Provide the (X, Y) coordinate of the cell's center where the given text is located.  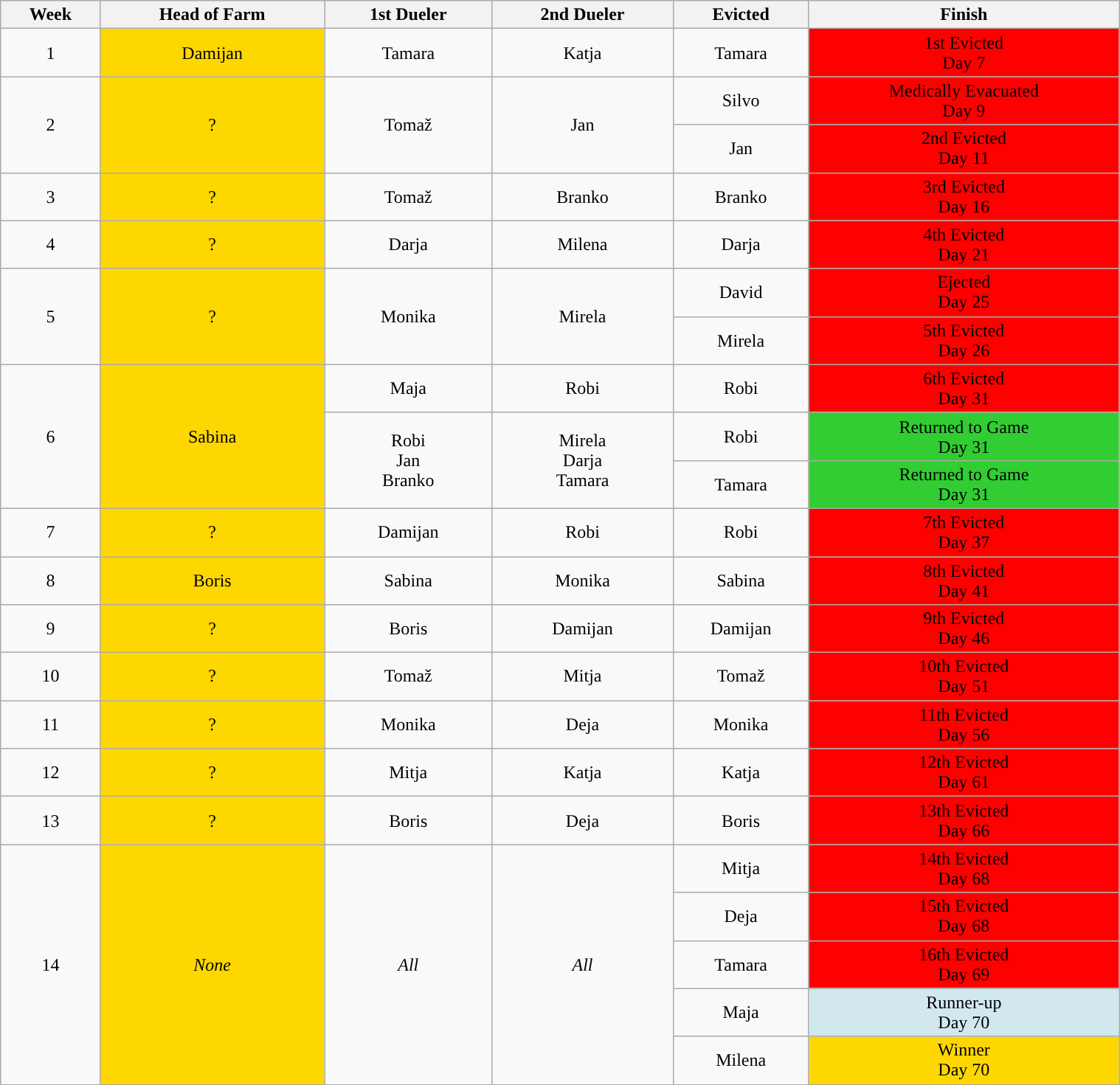
2 (50, 125)
Silvo (741, 100)
1st Dueler (409, 15)
5th EvictedDay 26 (964, 341)
Week (50, 15)
13 (50, 820)
14th EvictedDay 68 (964, 869)
12th EvictedDay 61 (964, 773)
5 (50, 316)
2nd EvictedDay 11 (964, 149)
13th EvictedDay 66 (964, 820)
MirelaDarjaTamara (583, 460)
11 (50, 724)
None (212, 965)
Medically EvacuatedDay 9 (964, 100)
David (741, 292)
8th EvictedDay 41 (964, 580)
4th EvictedDay 21 (964, 245)
Finish (964, 15)
Evicted (741, 15)
RobiJanBranko (409, 460)
WinnerDay 70 (964, 1061)
3 (50, 196)
6 (50, 437)
9th EvictedDay 46 (964, 628)
7th EvictedDay 37 (964, 533)
Head of Farm (212, 15)
11th EvictedDay 56 (964, 724)
9 (50, 628)
Runner-upDay 70 (964, 1012)
8 (50, 580)
7 (50, 533)
10 (50, 677)
4 (50, 245)
EjectedDay 25 (964, 292)
14 (50, 965)
15th EvictedDay 68 (964, 916)
2nd Dueler (583, 15)
10th EvictedDay 51 (964, 677)
12 (50, 773)
1 (50, 53)
16th EvictedDay 69 (964, 965)
3rd EvictedDay 16 (964, 196)
1st EvictedDay 7 (964, 53)
6th EvictedDay 31 (964, 388)
